Pinpoint the cell where the given text exists, returning its (X, Y) midpoint coordinate. 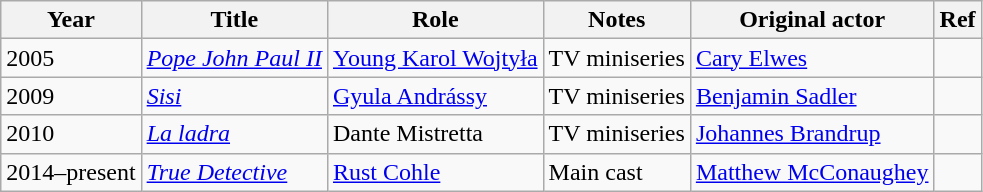
Year (71, 20)
Sisi (234, 96)
Rust Cohle (435, 172)
True Detective (234, 172)
Pope John Paul II (234, 58)
Original actor (812, 20)
Dante Mistretta (435, 134)
Title (234, 20)
2014–present (71, 172)
Notes (616, 20)
Matthew McConaughey (812, 172)
Gyula Andrássy (435, 96)
2010 (71, 134)
2005 (71, 58)
Ref (958, 20)
Young Karol Wojtyła (435, 58)
Role (435, 20)
2009 (71, 96)
Johannes Brandrup (812, 134)
Cary Elwes (812, 58)
La ladra (234, 134)
Main cast (616, 172)
Benjamin Sadler (812, 96)
